Identify which cell holds the provided text, then report its [x, y] central coordinate. 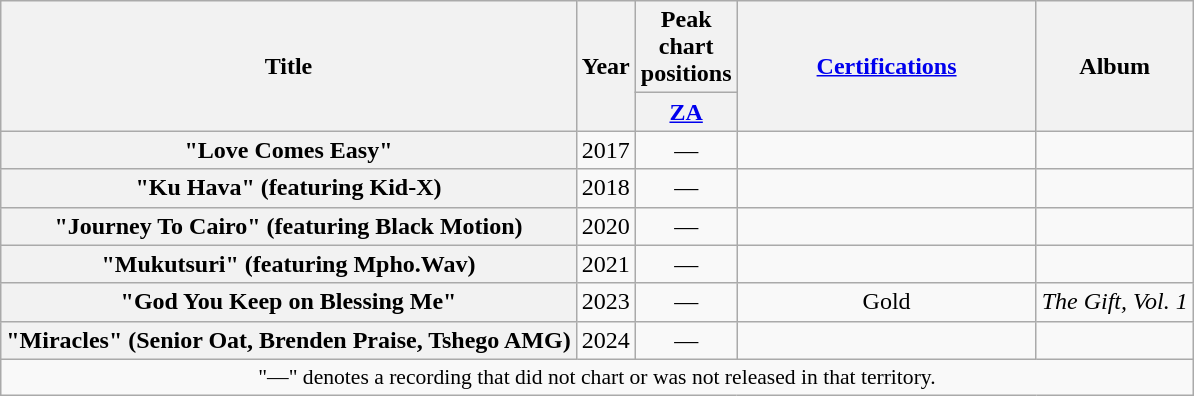
2018 [606, 188]
Title [288, 66]
Certifications [886, 66]
"Ku Hava" (featuring Kid-X) [288, 188]
"—" denotes a recording that did not chart or was not released in that territory. [597, 377]
2023 [606, 302]
"Miracles" (Senior Oat, Brenden Praise, Tshego AMG) [288, 340]
Year [606, 66]
The Gift, Vol. 1 [1114, 302]
2020 [606, 226]
2021 [606, 264]
Album [1114, 66]
Peak chart positions [686, 47]
2024 [606, 340]
2017 [606, 150]
"Mukutsuri" (featuring Mpho.Wav) [288, 264]
"Love Comes Easy" [288, 150]
"God You Keep on Blessing Me" [288, 302]
ZA [686, 112]
"Journey To Cairo" (featuring Black Motion) [288, 226]
Gold [886, 302]
